From the cell containing the given text, extract its center point as (X, Y) coordinate. 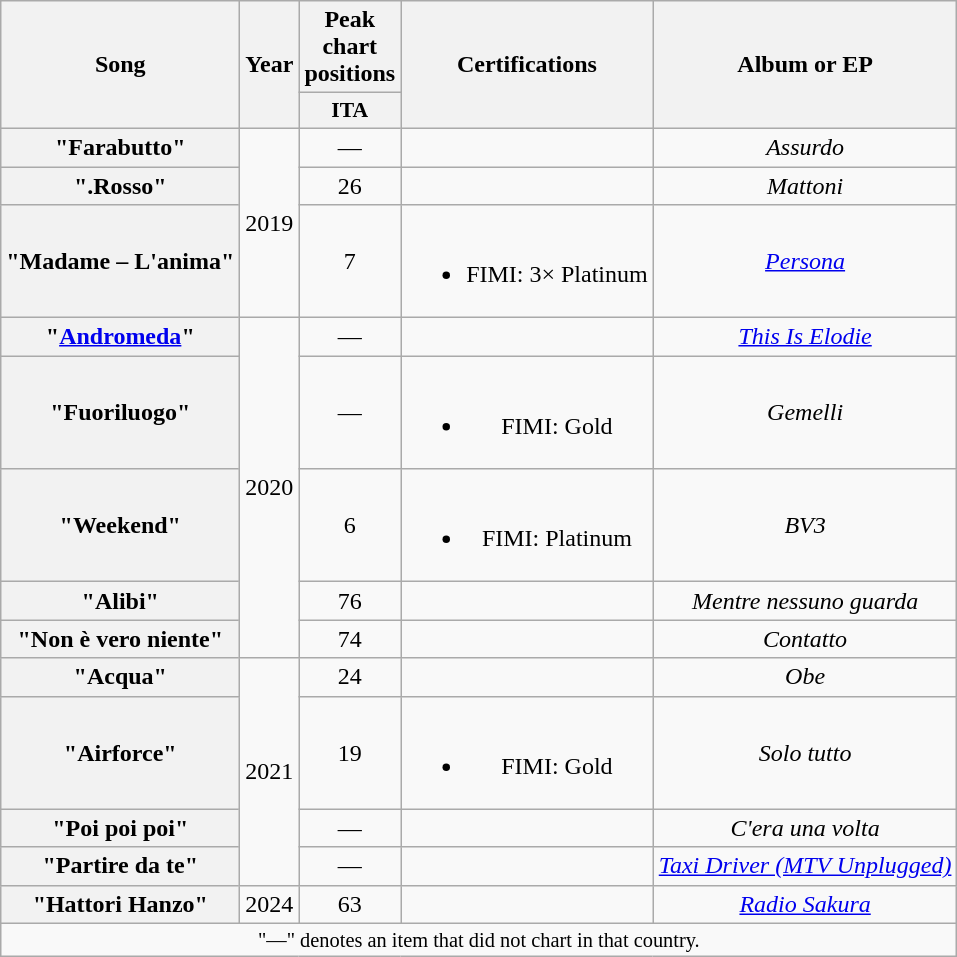
"Alibi" (120, 601)
Contatto (805, 639)
"Farabutto" (120, 147)
6 (350, 526)
"Non è vero niente" (120, 639)
FIMI: 3× Platinum (528, 262)
Persona (805, 262)
Peak chart positions (350, 47)
BV3 (805, 526)
Mattoni (805, 185)
".Rosso" (120, 185)
Taxi Driver (MTV Unplugged) (805, 866)
2024 (270, 904)
This Is Elodie (805, 337)
24 (350, 677)
76 (350, 601)
FIMI: Platinum (528, 526)
19 (350, 752)
ITA (350, 111)
Year (270, 65)
Radio Sakura (805, 904)
"Partire da te" (120, 866)
"Airforce" (120, 752)
2019 (270, 222)
"Poi poi poi" (120, 828)
"Madame – L'anima" (120, 262)
"Andromeda" (120, 337)
C'era una volta (805, 828)
2020 (270, 488)
Assurdo (805, 147)
Song (120, 65)
"Hattori Hanzo" (120, 904)
26 (350, 185)
"Acqua" (120, 677)
Mentre nessuno guarda (805, 601)
Album or EP (805, 65)
2021 (270, 772)
Obe (805, 677)
Gemelli (805, 412)
"Weekend" (120, 526)
74 (350, 639)
7 (350, 262)
"Fuoriluogo" (120, 412)
"—" denotes an item that did not chart in that country. (479, 940)
63 (350, 904)
Certifications (528, 65)
Solo tutto (805, 752)
